Search for the cell housing the specified text and yield its [x, y] center coordinate. 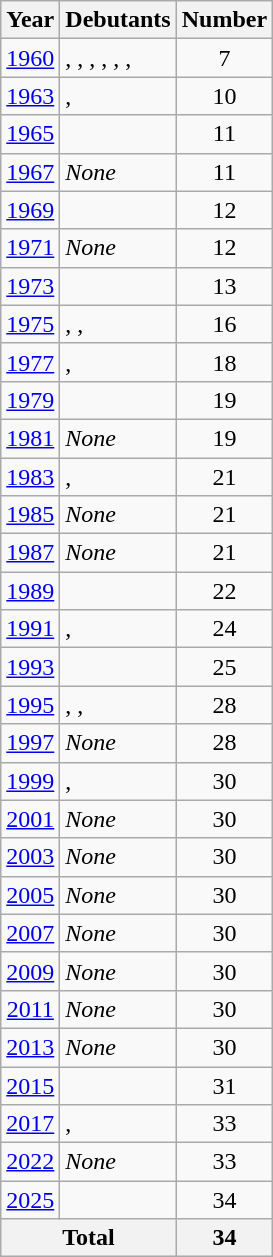
13 [224, 286]
Total [88, 1238]
1967 [30, 172]
1997 [30, 743]
1973 [30, 286]
1965 [30, 134]
1991 [30, 629]
1985 [30, 515]
22 [224, 591]
1987 [30, 553]
2013 [30, 1047]
2003 [30, 857]
, , , , , , [118, 58]
2009 [30, 971]
31 [224, 1085]
1969 [30, 210]
Number [224, 20]
1975 [30, 324]
1989 [30, 591]
1981 [30, 438]
2011 [30, 1009]
2001 [30, 819]
Debutants [118, 20]
18 [224, 362]
1977 [30, 362]
2005 [30, 895]
2015 [30, 1085]
25 [224, 667]
1960 [30, 58]
1995 [30, 705]
1979 [30, 400]
1983 [30, 477]
2017 [30, 1124]
24 [224, 629]
1993 [30, 667]
1999 [30, 781]
2022 [30, 1162]
10 [224, 96]
Year [30, 20]
2025 [30, 1200]
2007 [30, 933]
1963 [30, 96]
1971 [30, 248]
7 [224, 58]
16 [224, 324]
